Provide the (x, y) coordinate of the cell's center where the given text is located.  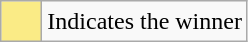
Indicates the winner (145, 22)
